Extract the (X, Y) coordinate from the center of the cell holding the provided text.  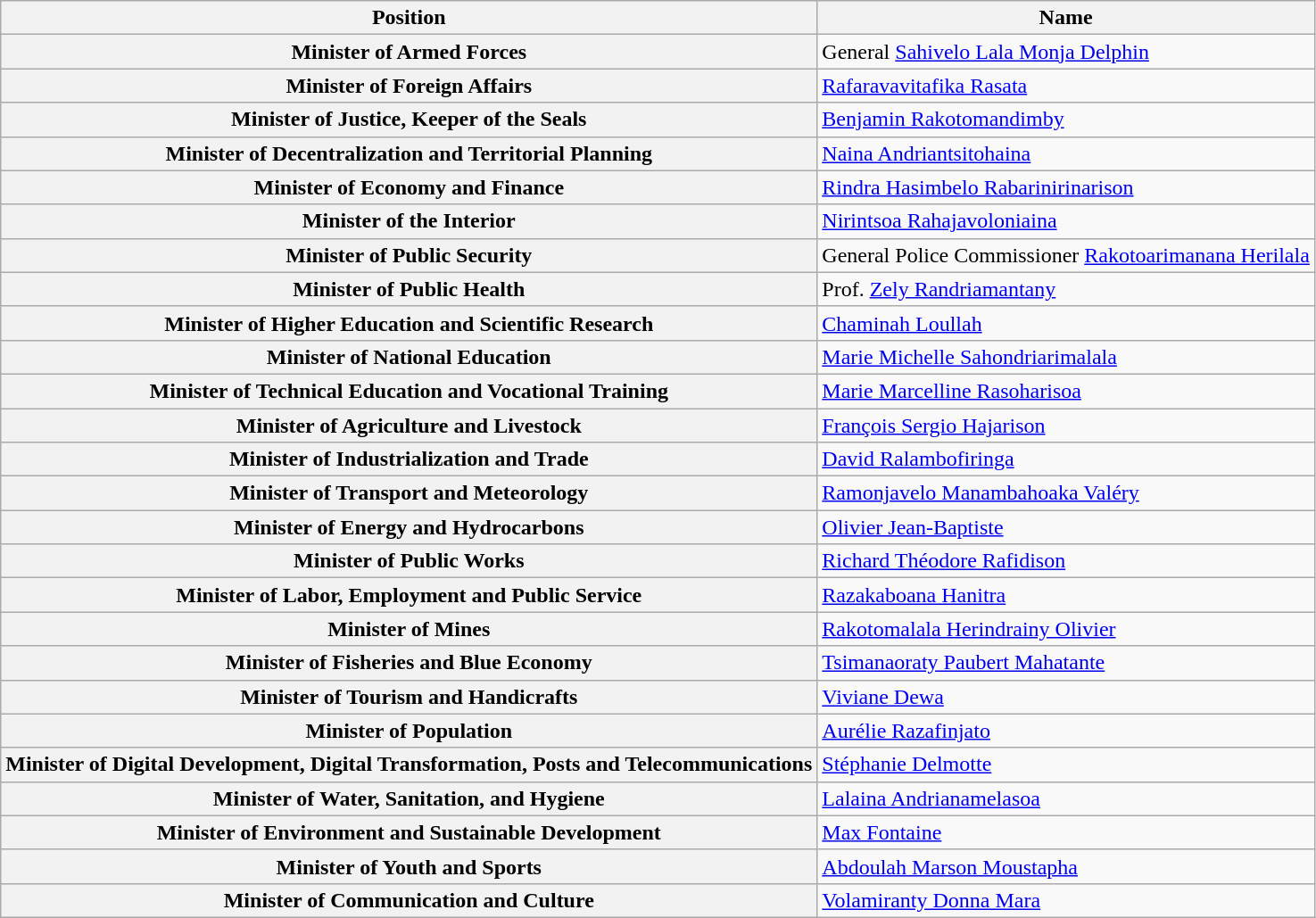
Richard Théodore Rafidison (1066, 561)
General Police Commissioner Rakotoarimanana Herilala (1066, 255)
Ramonjavelo Manambahoaka Valéry (1066, 493)
Tsimanaoraty Paubert Mahatante (1066, 663)
David Ralambofiringa (1066, 459)
Minister of the Interior (409, 221)
Minister of Technical Education and Vocational Training (409, 391)
Marie Michelle Sahondriarimalala (1066, 357)
Name (1066, 18)
Minister of Fisheries and Blue Economy (409, 663)
Minister of Mines (409, 629)
General Sahivelo Lala Monja Delphin (1066, 52)
Lalaina Andrianamelasoa (1066, 798)
Viviane Dewa (1066, 697)
Rafaravavitafika Rasata (1066, 86)
Rakotomalala Herindrainy Olivier (1066, 629)
Minister of Digital Development, Digital Transformation, Posts and Telecommunications (409, 765)
Minister of Public Health (409, 289)
Minister of Industrialization and Trade (409, 459)
Minister of Decentralization and Territorial Planning (409, 153)
Stéphanie Delmotte (1066, 765)
Minister of Water, Sanitation, and Hygiene (409, 798)
Minister of Justice, Keeper of the Seals (409, 120)
Minister of Higher Education and Scientific Research (409, 323)
Minister of Population (409, 731)
Minister of Agriculture and Livestock (409, 426)
Minister of National Education (409, 357)
Rindra Hasimbelo Rabarinirinarison (1066, 187)
Minister of Public Security (409, 255)
Max Fontaine (1066, 832)
Naina Andriantsitohaina (1066, 153)
Nirintsoa Rahajavoloniaina (1066, 221)
François Sergio Hajarison (1066, 426)
Position (409, 18)
Aurélie Razafinjato (1066, 731)
Abdoulah Marson Moustapha (1066, 866)
Prof. Zely Randriamantany (1066, 289)
Minister of Public Works (409, 561)
Minister of Economy and Finance (409, 187)
Minister of Youth and Sports (409, 866)
Minister of Energy and Hydrocarbons (409, 527)
Marie Marcelline Rasoharisoa (1066, 391)
Minister of Tourism and Handicrafts (409, 697)
Minister of Transport and Meteorology (409, 493)
Minister of Armed Forces (409, 52)
Razakaboana Hanitra (1066, 595)
Minister of Environment and Sustainable Development (409, 832)
Minister of Communication and Culture (409, 900)
Minister of Foreign Affairs (409, 86)
Minister of Labor, Employment and Public Service (409, 595)
Chaminah Loullah (1066, 323)
Benjamin Rakotomandimby (1066, 120)
Volamiranty Donna Mara (1066, 900)
Olivier Jean-Baptiste (1066, 527)
